Locate the cell with the specified text and output its (X, Y) center coordinate. 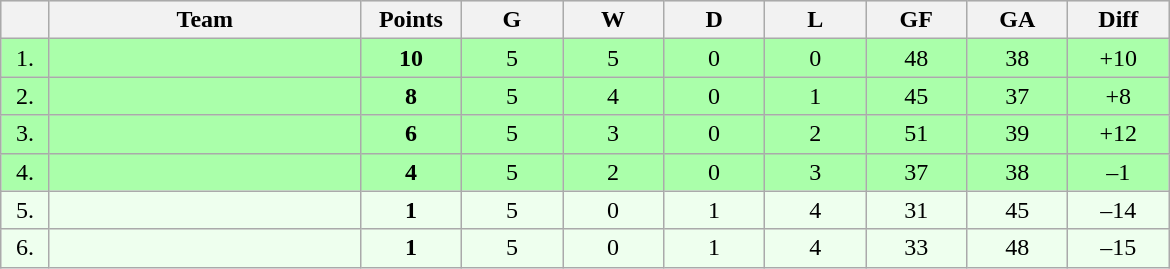
L (816, 20)
Diff (1118, 20)
4. (26, 172)
8 (410, 96)
31 (916, 210)
+8 (1118, 96)
6. (26, 248)
GA (1018, 20)
3. (26, 134)
33 (916, 248)
–15 (1118, 248)
D (714, 20)
+10 (1118, 58)
1. (26, 58)
G (512, 20)
Points (410, 20)
W (612, 20)
2. (26, 96)
GF (916, 20)
5. (26, 210)
10 (410, 58)
–1 (1118, 172)
–14 (1118, 210)
51 (916, 134)
6 (410, 134)
+12 (1118, 134)
39 (1018, 134)
Team (204, 20)
